Detect which cell encompasses the target text, then output its (x, y) center coordinate. 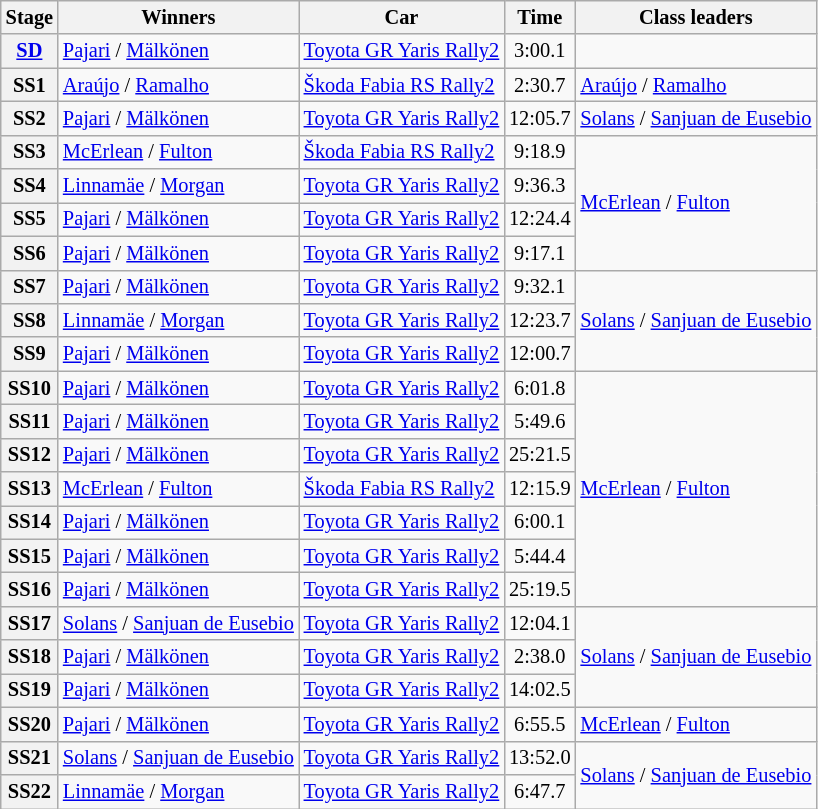
SS16 (30, 589)
6:55.5 (540, 724)
13:52.0 (540, 758)
SS7 (30, 287)
12:00.7 (540, 354)
SS20 (30, 724)
SS17 (30, 623)
5:49.6 (540, 421)
Class leaders (696, 17)
Winners (178, 17)
SS8 (30, 320)
Stage (30, 17)
9:18.9 (540, 152)
SS14 (30, 522)
9:32.1 (540, 287)
Car (402, 17)
SS6 (30, 253)
SS9 (30, 354)
25:19.5 (540, 589)
SS15 (30, 556)
SS19 (30, 690)
6:00.1 (540, 522)
6:47.7 (540, 791)
SS3 (30, 152)
SS21 (30, 758)
SD (30, 51)
SS22 (30, 791)
SS10 (30, 388)
3:00.1 (540, 51)
5:44.4 (540, 556)
12:05.7 (540, 118)
SS13 (30, 489)
12:04.1 (540, 623)
SS1 (30, 85)
14:02.5 (540, 690)
SS12 (30, 455)
2:30.7 (540, 85)
6:01.8 (540, 388)
9:17.1 (540, 253)
9:36.3 (540, 186)
12:23.7 (540, 320)
12:15.9 (540, 489)
SS11 (30, 421)
2:38.0 (540, 657)
SS5 (30, 219)
Time (540, 17)
SS4 (30, 186)
12:24.4 (540, 219)
SS2 (30, 118)
SS18 (30, 657)
25:21.5 (540, 455)
